Extract the (x, y) coordinate from the center of the cell holding the provided text.  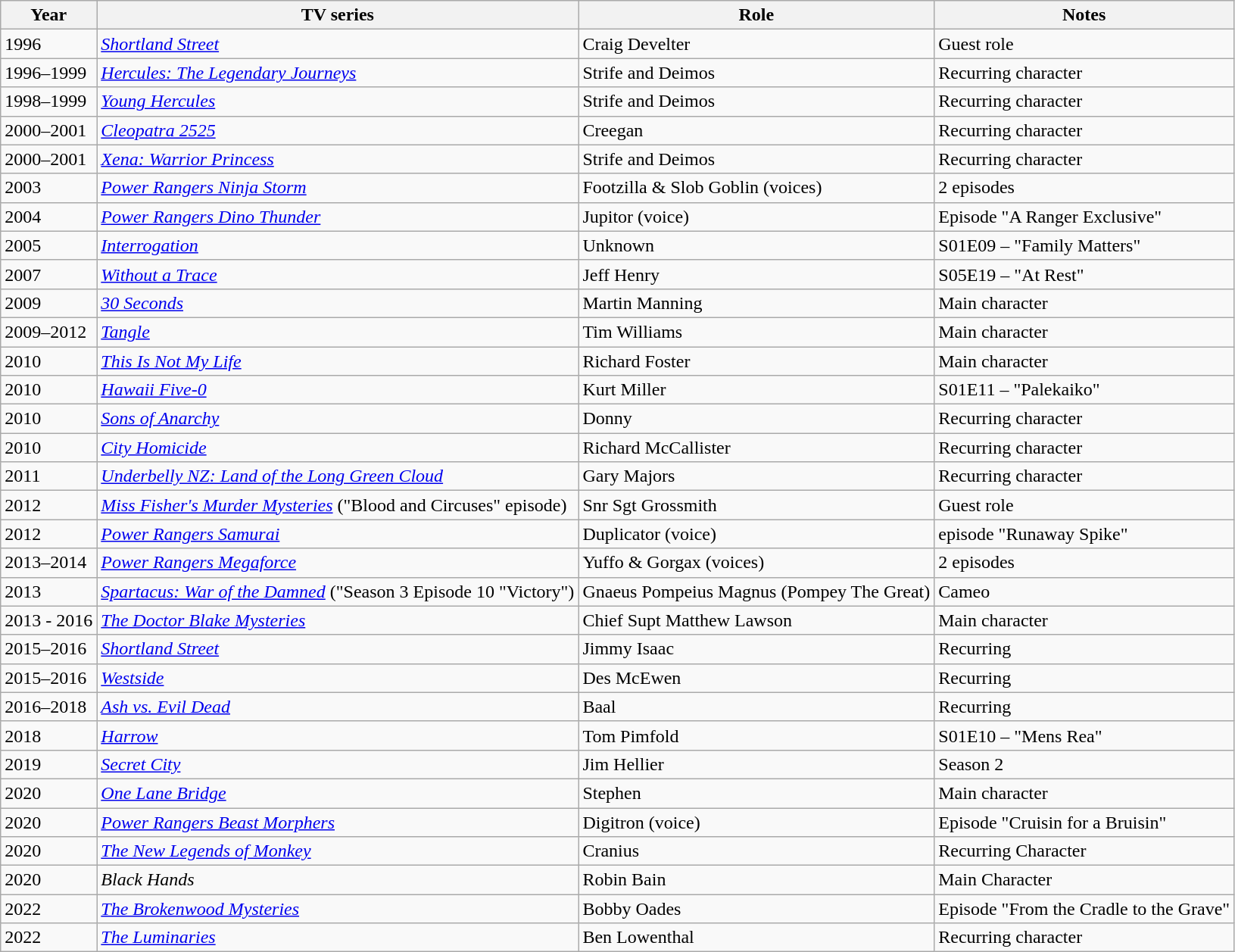
Year (48, 15)
Martin Manning (756, 303)
The Brokenwood Mysteries (338, 909)
Harrow (338, 735)
Power Rangers Beast Morphers (338, 822)
Snr Sgt Grossmith (756, 505)
Underbelly NZ: Land of the Long Green Cloud (338, 476)
Episode "From the Cradle to the Grave" (1084, 909)
2013 (48, 591)
S01E09 – "Family Matters" (1084, 245)
Stephen (756, 793)
Richard McCallister (756, 448)
Tom Pimfold (756, 735)
Power Rangers Samurai (338, 534)
2004 (48, 217)
Spartacus: War of the Damned ("Season 3 Episode 10 "Victory") (338, 591)
Main Character (1084, 880)
Tangle (338, 332)
Young Hercules (338, 101)
Without a Trace (338, 274)
Hawaii Five-0 (338, 390)
S05E19 – "At Rest" (1084, 274)
2019 (48, 764)
Kurt Miller (756, 390)
Footzilla & Slob Goblin (voices) (756, 188)
Duplicator (voice) (756, 534)
Episode "Cruisin for a Bruisin" (1084, 822)
2007 (48, 274)
Xena: Warrior Princess (338, 159)
Jeff Henry (756, 274)
Westside (338, 678)
Episode "A Ranger Exclusive" (1084, 217)
Gary Majors (756, 476)
S01E10 – "Mens Rea" (1084, 735)
Ash vs. Evil Dead (338, 707)
Unknown (756, 245)
This Is Not My Life (338, 361)
2009–2012 (48, 332)
1996–1999 (48, 73)
Robin Bain (756, 880)
Chief Supt Matthew Lawson (756, 620)
2011 (48, 476)
Season 2 (1084, 764)
Baal (756, 707)
Ben Lowenthal (756, 938)
Digitron (voice) (756, 822)
Cameo (1084, 591)
2016–2018 (48, 707)
2013–2014 (48, 563)
Interrogation (338, 245)
TV series (338, 15)
The New Legends of Monkey (338, 851)
S01E11 – "Palekaiko" (1084, 390)
Notes (1084, 15)
Richard Foster (756, 361)
1998–1999 (48, 101)
Jupitor (voice) (756, 217)
2009 (48, 303)
Gnaeus Pompeius Magnus (Pompey The Great) (756, 591)
Tim Williams (756, 332)
Creegan (756, 130)
Donny (756, 419)
Jimmy Isaac (756, 649)
2003 (48, 188)
Black Hands (338, 880)
30 Seconds (338, 303)
Miss Fisher's Murder Mysteries ("Blood and Circuses" episode) (338, 505)
Power Rangers Ninja Storm (338, 188)
Yuffo & Gorgax (voices) (756, 563)
Role (756, 15)
Secret City (338, 764)
Recurring Character (1084, 851)
Sons of Anarchy (338, 419)
2005 (48, 245)
Craig Develter (756, 44)
Jim Hellier (756, 764)
2013 - 2016 (48, 620)
City Homicide (338, 448)
Cleopatra 2525 (338, 130)
2018 (48, 735)
Hercules: The Legendary Journeys (338, 73)
episode "Runaway Spike" (1084, 534)
One Lane Bridge (338, 793)
The Luminaries (338, 938)
Cranius (756, 851)
1996 (48, 44)
Bobby Oades (756, 909)
Power Rangers Megaforce (338, 563)
The Doctor Blake Mysteries (338, 620)
Des McEwen (756, 678)
Power Rangers Dino Thunder (338, 217)
